Return the (X, Y) coordinate for the center point of the cell that contains the specified text.  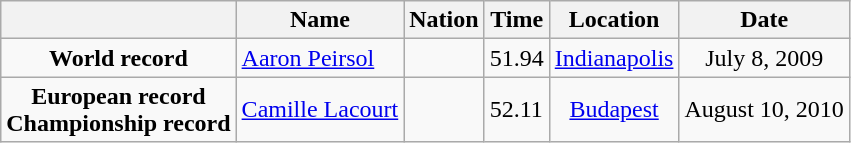
World record (118, 58)
51.94 (516, 58)
Time (516, 20)
Budapest (614, 110)
Date (764, 20)
Name (320, 20)
Aaron Peirsol (320, 58)
July 8, 2009 (764, 58)
European recordChampionship record (118, 110)
Location (614, 20)
Nation (444, 20)
52.11 (516, 110)
August 10, 2010 (764, 110)
Camille Lacourt (320, 110)
Indianapolis (614, 58)
